Identify which cell holds the provided text, then report its (x, y) central coordinate. 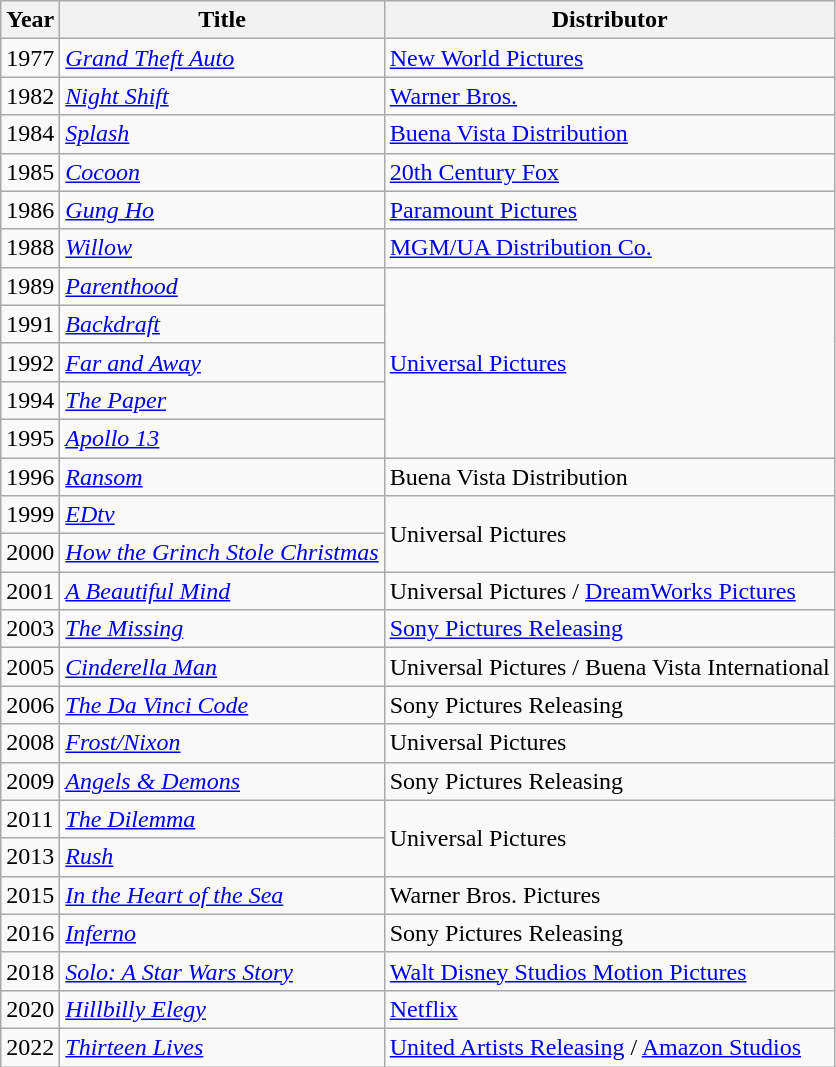
In the Heart of the Sea (222, 895)
1984 (30, 134)
Frost/Nixon (222, 743)
2016 (30, 933)
Inferno (222, 933)
2003 (30, 629)
Distributor (610, 20)
2015 (30, 895)
Angels & Demons (222, 781)
Paramount Pictures (610, 210)
1988 (30, 248)
1977 (30, 58)
1986 (30, 210)
Universal Pictures / Buena Vista International (610, 667)
The Paper (222, 400)
2008 (30, 743)
1989 (30, 286)
2009 (30, 781)
2020 (30, 1009)
Title (222, 20)
2005 (30, 667)
Warner Bros. (610, 96)
The Missing (222, 629)
Gung Ho (222, 210)
1992 (30, 362)
1999 (30, 515)
Apollo 13 (222, 438)
2006 (30, 705)
Grand Theft Auto (222, 58)
Far and Away (222, 362)
2000 (30, 553)
Hillbilly Elegy (222, 1009)
20th Century Fox (610, 172)
Netflix (610, 1009)
Night Shift (222, 96)
Cocoon (222, 172)
Parenthood (222, 286)
The Dilemma (222, 819)
1995 (30, 438)
Cinderella Man (222, 667)
2018 (30, 971)
1991 (30, 324)
Backdraft (222, 324)
Solo: A Star Wars Story (222, 971)
EDtv (222, 515)
2022 (30, 1047)
1982 (30, 96)
2011 (30, 819)
The Da Vinci Code (222, 705)
2001 (30, 591)
Ransom (222, 477)
Universal Pictures / DreamWorks Pictures (610, 591)
1994 (30, 400)
New World Pictures (610, 58)
Year (30, 20)
Splash (222, 134)
Willow (222, 248)
1985 (30, 172)
2013 (30, 857)
Rush (222, 857)
A Beautiful Mind (222, 591)
United Artists Releasing / Amazon Studios (610, 1047)
Walt Disney Studios Motion Pictures (610, 971)
Thirteen Lives (222, 1047)
MGM/UA Distribution Co. (610, 248)
1996 (30, 477)
How the Grinch Stole Christmas (222, 553)
Warner Bros. Pictures (610, 895)
